Capture the cell that displays the provided text and extract its [X, Y] central coordinate. 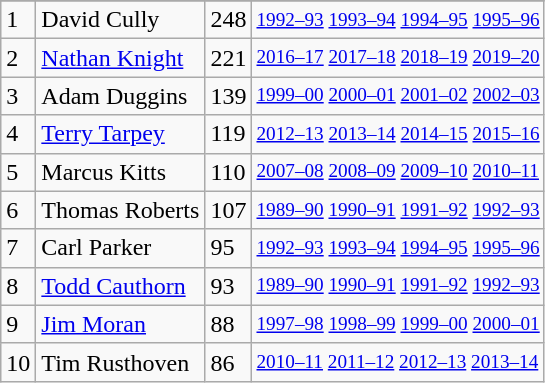
9 [18, 324]
7 [18, 248]
1 [18, 20]
Adam Duggins [120, 96]
4 [18, 134]
1999–00 2000–01 2001–02 2002–03 [398, 96]
221 [228, 58]
2007–08 2008–09 2009–10 2010–11 [398, 172]
107 [228, 210]
88 [228, 324]
Jim Moran [120, 324]
8 [18, 286]
2 [18, 58]
3 [18, 96]
Carl Parker [120, 248]
2016–17 2017–18 2018–19 2019–20 [398, 58]
93 [228, 286]
139 [228, 96]
6 [18, 210]
Nathan Knight [120, 58]
10 [18, 362]
Tim Rusthoven [120, 362]
95 [228, 248]
1997–98 1998–99 1999–00 2000–01 [398, 324]
86 [228, 362]
Thomas Roberts [120, 210]
Marcus Kitts [120, 172]
David Cully [120, 20]
Terry Tarpey [120, 134]
248 [228, 20]
110 [228, 172]
2012–13 2013–14 2014–15 2015–16 [398, 134]
Todd Cauthorn [120, 286]
5 [18, 172]
119 [228, 134]
2010–11 2011–12 2012–13 2013–14 [398, 362]
